Capture the cell that displays the provided text and extract its [X, Y] central coordinate. 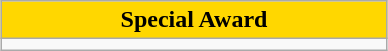
Special Award [194, 20]
